Search for the cell housing the specified text and yield its (x, y) center coordinate. 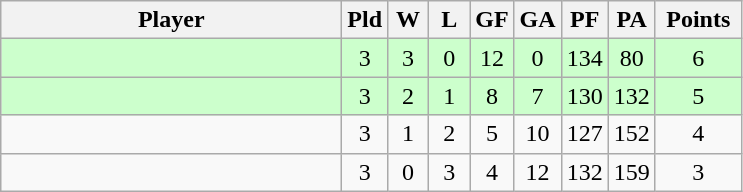
PA (632, 20)
10 (538, 134)
6 (698, 58)
Points (698, 20)
152 (632, 134)
GA (538, 20)
8 (492, 96)
80 (632, 58)
PF (584, 20)
134 (584, 58)
GF (492, 20)
159 (632, 172)
Pld (365, 20)
W (408, 20)
L (450, 20)
130 (584, 96)
7 (538, 96)
Player (172, 20)
127 (584, 134)
